Identify which cell holds the provided text, then report its [x, y] central coordinate. 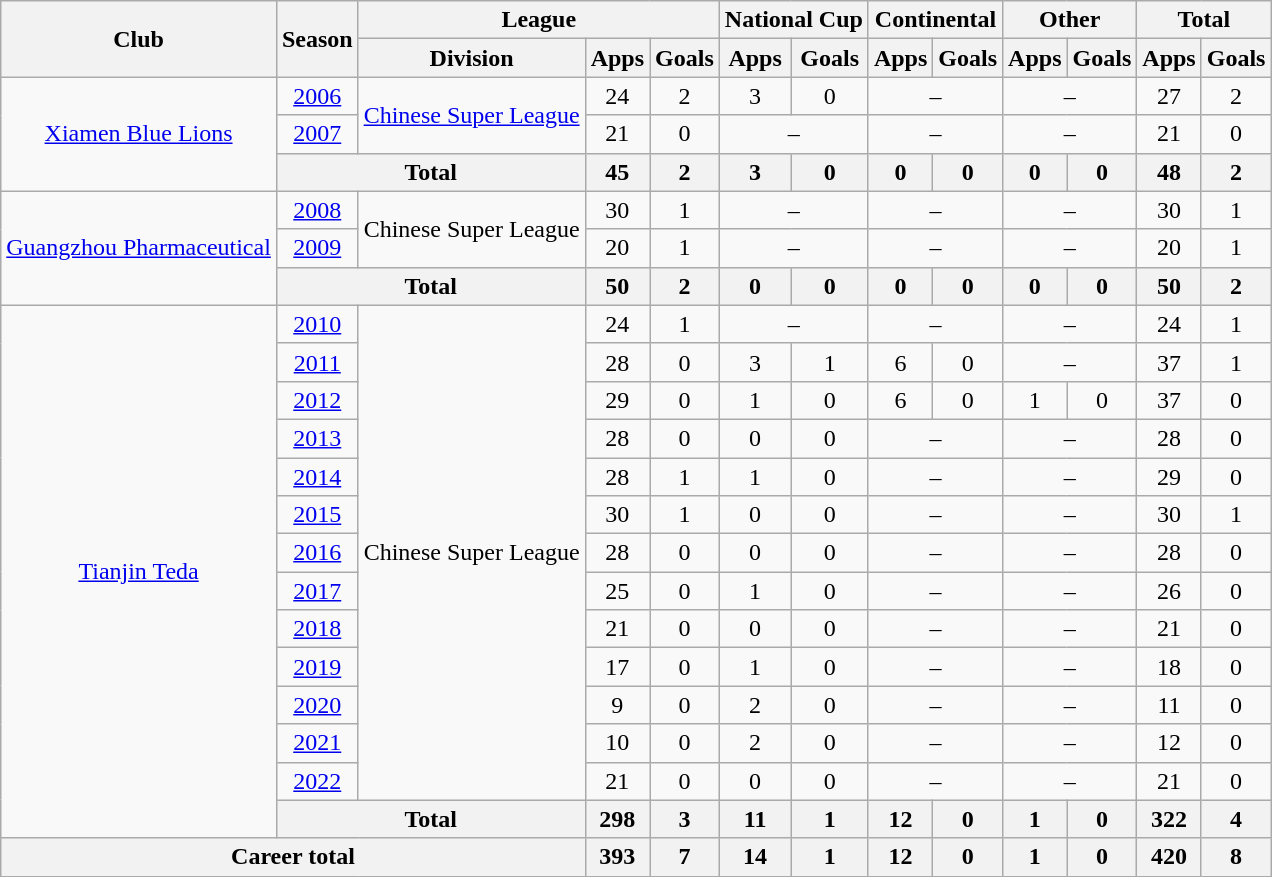
14 [755, 857]
Season [317, 39]
Guangzhou Pharmaceutical [139, 248]
2016 [317, 553]
Division [472, 58]
2014 [317, 477]
2006 [317, 96]
9 [617, 705]
26 [1169, 591]
10 [617, 743]
2020 [317, 705]
17 [617, 667]
2018 [317, 629]
27 [1169, 96]
48 [1169, 172]
2021 [317, 743]
2009 [317, 248]
4 [1236, 819]
2015 [317, 515]
7 [685, 857]
8 [1236, 857]
2017 [317, 591]
25 [617, 591]
League [538, 20]
2008 [317, 210]
National Cup [794, 20]
Other [1070, 20]
Continental [935, 20]
Club [139, 39]
Career total [293, 857]
420 [1169, 857]
2010 [317, 324]
45 [617, 172]
322 [1169, 819]
18 [1169, 667]
2019 [317, 667]
393 [617, 857]
Xiamen Blue Lions [139, 134]
2022 [317, 781]
298 [617, 819]
2013 [317, 438]
2007 [317, 134]
2011 [317, 362]
2012 [317, 400]
Tianjin Teda [139, 572]
